Extract the [X, Y] coordinate from the center of the cell holding the provided text.  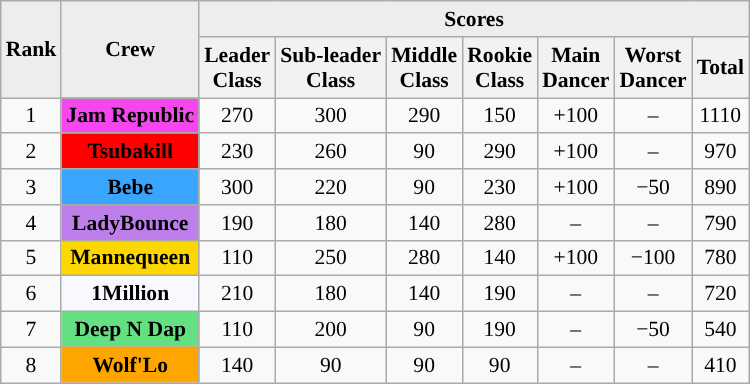
790 [720, 223]
970 [720, 152]
MainDancer [576, 68]
7 [32, 330]
220 [330, 187]
6 [32, 294]
200 [330, 330]
Deep N Dap [130, 330]
1110 [720, 116]
Tsubakill [130, 152]
150 [500, 116]
RookieClass [500, 68]
Scores [474, 19]
210 [237, 294]
WorstDancer [652, 68]
Jam Republic [130, 116]
3 [32, 187]
780 [720, 258]
MiddleClass [424, 68]
Crew [130, 50]
260 [330, 152]
Sub-leaderClass [330, 68]
5 [32, 258]
LadyBounce [130, 223]
410 [720, 365]
1Million [130, 294]
2 [32, 152]
1 [32, 116]
Wolf'Lo [130, 365]
Total [720, 68]
8 [32, 365]
540 [720, 330]
890 [720, 187]
Rank [32, 50]
720 [720, 294]
Mannequeen [130, 258]
−100 [652, 258]
4 [32, 223]
250 [330, 258]
LeaderClass [237, 68]
270 [237, 116]
Bebe [130, 187]
